Scan for the cell matching the given text and deliver its (X, Y) coordinate at center. 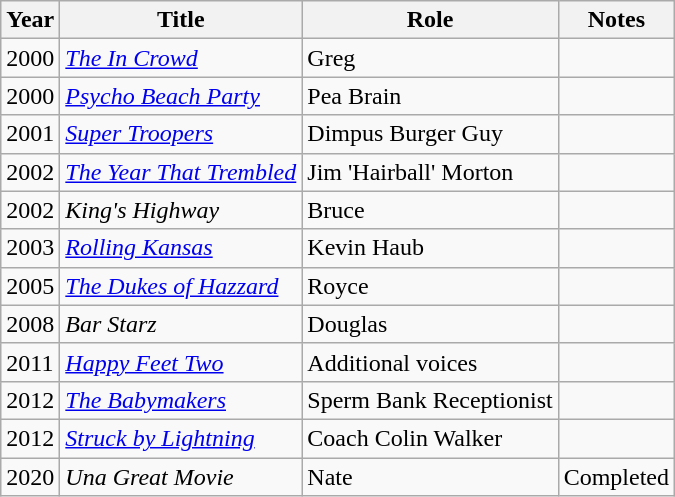
The Babymakers (181, 400)
2005 (30, 286)
2001 (30, 134)
Year (30, 20)
2020 (30, 477)
The Year That Trembled (181, 172)
Douglas (430, 324)
2003 (30, 248)
Notes (616, 20)
Dimpus Burger Guy (430, 134)
Psycho Beach Party (181, 96)
Super Troopers (181, 134)
Kevin Haub (430, 248)
The Dukes of Hazzard (181, 286)
Greg (430, 58)
Struck by Lightning (181, 438)
Happy Feet Two (181, 362)
Completed (616, 477)
Nate (430, 477)
Jim 'Hairball' Morton (430, 172)
Bar Starz (181, 324)
Rolling Kansas (181, 248)
Bruce (430, 210)
2011 (30, 362)
2008 (30, 324)
Sperm Bank Receptionist (430, 400)
Una Great Movie (181, 477)
Title (181, 20)
Pea Brain (430, 96)
The In Crowd (181, 58)
King's Highway (181, 210)
Additional voices (430, 362)
Role (430, 20)
Coach Colin Walker (430, 438)
Royce (430, 286)
